Extract the [X, Y] coordinate from the center of the cell holding the provided text.  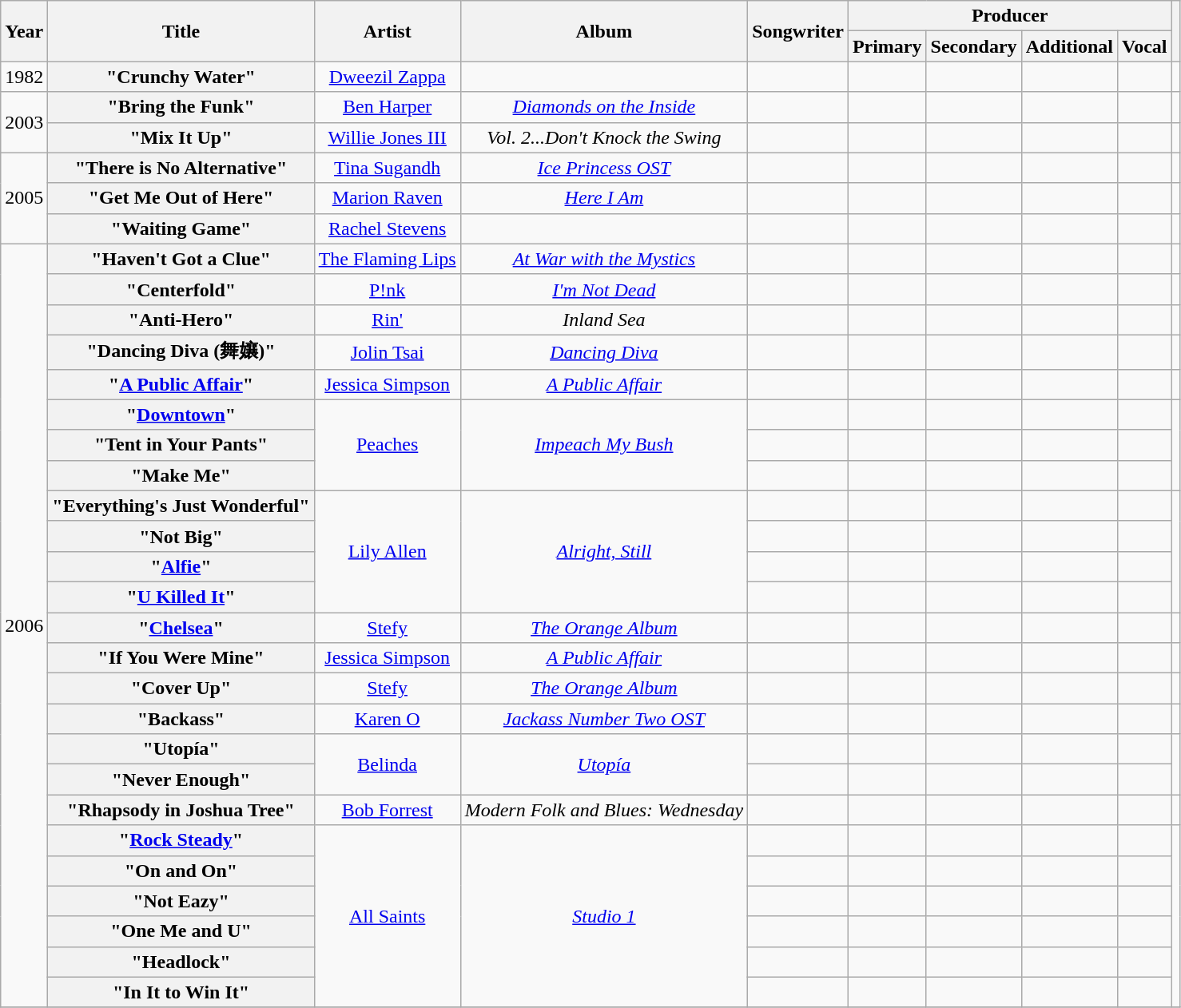
Ice Princess OST [604, 168]
Tina Sugandh [387, 168]
"Tent in Your Pants" [181, 445]
Jackass Number Two OST [604, 719]
Willie Jones III [387, 137]
Ben Harper [387, 107]
Belinda [387, 764]
Songwriter [798, 31]
"Everything's Just Wonderful" [181, 506]
The Flaming Lips [387, 259]
Year [24, 31]
I'm Not Dead [604, 289]
Utopía [604, 764]
Lily Allen [387, 551]
Rin' [387, 319]
"Not Big" [181, 536]
Dancing Diva [604, 351]
"Cover Up" [181, 689]
Karen O [387, 719]
All Saints [387, 916]
Additional [1069, 46]
"Get Me Out of Here" [181, 198]
"Haven't Got a Clue" [181, 259]
Bob Forrest [387, 810]
Vocal [1145, 46]
"On and On" [181, 871]
Title [181, 31]
Peaches [387, 445]
"Alfie" [181, 566]
"There is No Alternative" [181, 168]
"Never Enough" [181, 780]
2005 [24, 198]
Album [604, 31]
Vol. 2...Don't Knock the Swing [604, 137]
"Headlock" [181, 962]
2003 [24, 122]
Producer [1010, 16]
"Downtown" [181, 415]
Modern Folk and Blues: Wednesday [604, 810]
"Crunchy Water" [181, 77]
"Rock Steady" [181, 840]
Diamonds on the Inside [604, 107]
Jolin Tsai [387, 351]
Alright, Still [604, 551]
"Make Me" [181, 475]
Inland Sea [604, 319]
Rachel Stevens [387, 228]
Dweezil Zappa [387, 77]
"Mix It Up" [181, 137]
"Chelsea" [181, 627]
"U Killed It" [181, 597]
"Utopía" [181, 749]
Studio 1 [604, 916]
"A Public Affair" [181, 384]
"Centerfold" [181, 289]
"If You Were Mine" [181, 658]
2006 [24, 625]
Marion Raven [387, 198]
Impeach My Bush [604, 445]
At War with the Mystics [604, 259]
"In It to Win It" [181, 992]
"Backass" [181, 719]
"Rhapsody in Joshua Tree" [181, 810]
"Anti-Hero" [181, 319]
"Not Eazy" [181, 901]
"Dancing Diva (舞孃)" [181, 351]
"One Me and U" [181, 931]
Here I Am [604, 198]
Artist [387, 31]
1982 [24, 77]
Secondary [973, 46]
Primary [887, 46]
"Bring the Funk" [181, 107]
P!nk [387, 289]
"Waiting Game" [181, 228]
